Return the [X, Y] coordinate for the center point of the cell that contains the specified text.  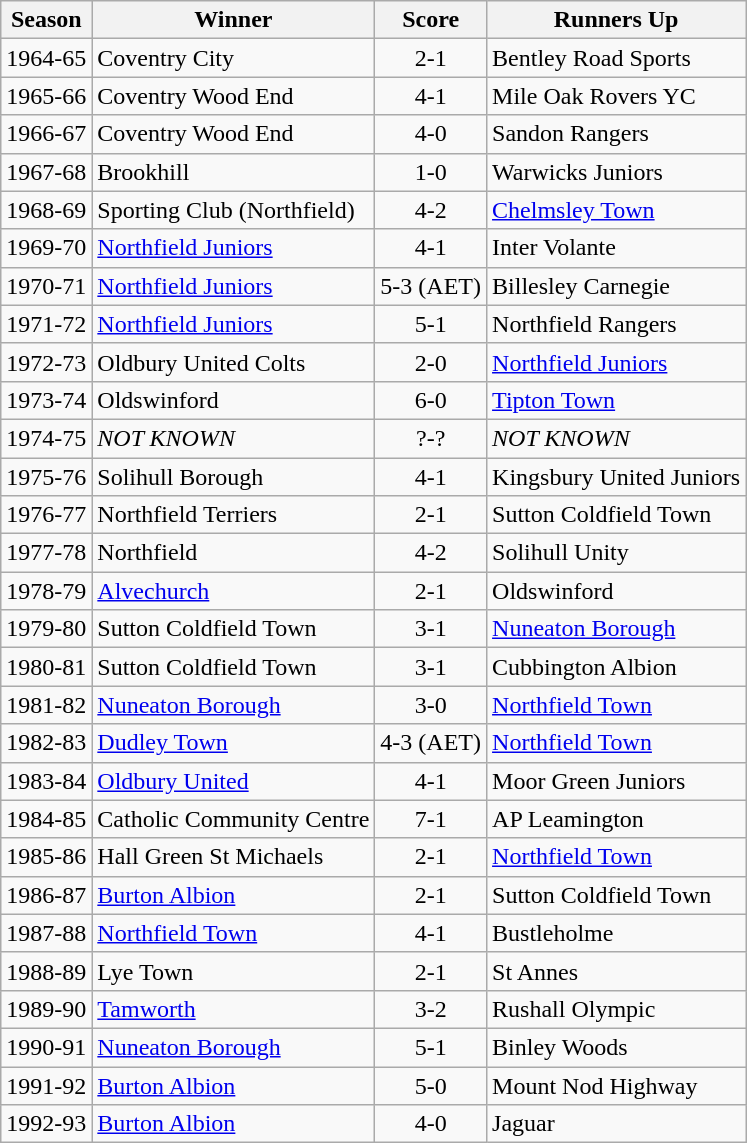
Sandon Rangers [616, 134]
1970-71 [46, 286]
1991-92 [46, 1085]
1986-87 [46, 895]
Cubbington Albion [616, 667]
1982-83 [46, 743]
1974-75 [46, 438]
1981-82 [46, 705]
Solihull Unity [616, 553]
Binley Woods [616, 1047]
5-3 (AET) [431, 286]
1975-76 [46, 477]
Kingsbury United Juniors [616, 477]
Sporting Club (Northfield) [234, 210]
Score [431, 20]
Mount Nod Highway [616, 1085]
1987-88 [46, 933]
Moor Green Juniors [616, 781]
Chelmsley Town [616, 210]
Winner [234, 20]
Catholic Community Centre [234, 819]
Alvechurch [234, 591]
Season [46, 20]
Coventry City [234, 58]
Tipton Town [616, 400]
6-0 [431, 400]
1980-81 [46, 667]
1969-70 [46, 248]
Tamworth [234, 1009]
Bustleholme [616, 933]
1968-69 [46, 210]
St Annes [616, 971]
1971-72 [46, 324]
1992-93 [46, 1124]
Billesley Carnegie [616, 286]
Oldbury United [234, 781]
1978-79 [46, 591]
AP Leamington [616, 819]
1983-84 [46, 781]
Brookhill [234, 172]
2-0 [431, 362]
1964-65 [46, 58]
7-1 [431, 819]
1976-77 [46, 515]
1966-67 [46, 134]
Northfield [234, 553]
3-0 [431, 705]
Inter Volante [616, 248]
1973-74 [46, 400]
Runners Up [616, 20]
1984-85 [46, 819]
Bentley Road Sports [616, 58]
1985-86 [46, 857]
5-0 [431, 1085]
Warwicks Juniors [616, 172]
1967-68 [46, 172]
Mile Oak Rovers YC [616, 96]
Oldbury United Colts [234, 362]
Northfield Terriers [234, 515]
1-0 [431, 172]
1988-89 [46, 971]
1977-78 [46, 553]
1989-90 [46, 1009]
Lye Town [234, 971]
Hall Green St Michaels [234, 857]
1965-66 [46, 96]
Solihull Borough [234, 477]
Dudley Town [234, 743]
Jaguar [616, 1124]
1990-91 [46, 1047]
4-3 (AET) [431, 743]
1979-80 [46, 629]
1972-73 [46, 362]
3-2 [431, 1009]
?-? [431, 438]
Northfield Rangers [616, 324]
Rushall Olympic [616, 1009]
